From the cell containing the given text, extract its center point as [X, Y] coordinate. 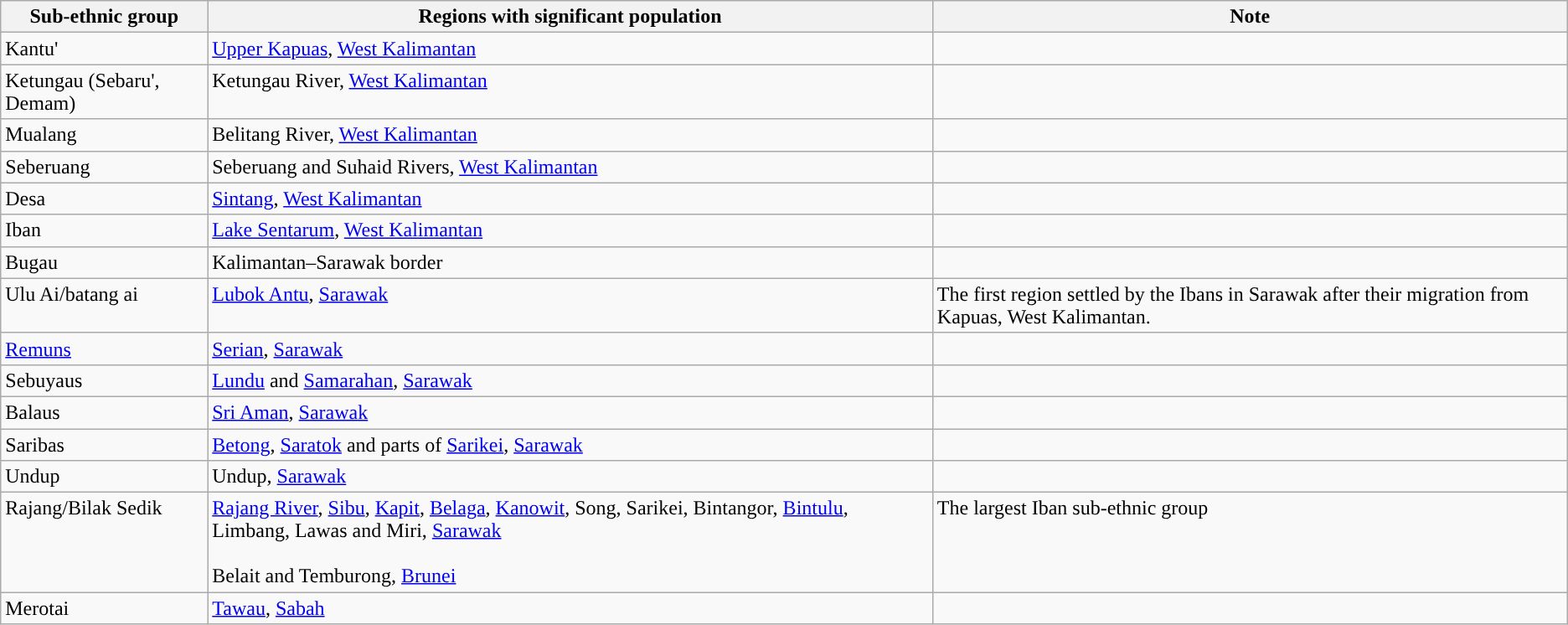
Rajang River, Sibu, Kapit, Belaga, Kanowit, Song, Sarikei, Bintangor, Bintulu, Limbang, Lawas and Miri, Sarawak Belait and Temburong, Brunei [570, 543]
The first region settled by the Ibans in Sarawak after their migration from Kapuas, West Kalimantan. [1250, 305]
Betong, Saratok and parts of Sarikei, Sarawak [570, 445]
Regions with significant population [570, 17]
Remuns [104, 349]
Ketungau River, West Kalimantan [570, 92]
Sebuyaus [104, 380]
Merotai [104, 608]
Sri Aman, Sarawak [570, 412]
Mualang [104, 135]
Bugau [104, 262]
Note [1250, 17]
The largest Iban sub-ethnic group [1250, 543]
Seberuang [104, 167]
Lundu and Samarahan, Sarawak [570, 380]
Seberuang and Suhaid Rivers, West Kalimantan [570, 167]
Desa [104, 199]
Upper Kapuas, West Kalimantan [570, 49]
Rajang/Bilak Sedik [104, 543]
Balaus [104, 412]
Belitang River, West Kalimantan [570, 135]
Serian, Sarawak [570, 349]
Undup [104, 477]
Iban [104, 230]
Ketungau (Sebaru', Demam) [104, 92]
Tawau, Sabah [570, 608]
Lake Sentarum, West Kalimantan [570, 230]
Ulu Ai/batang ai [104, 305]
Kantu' [104, 49]
Saribas [104, 445]
Undup, Sarawak [570, 477]
Sintang, West Kalimantan [570, 199]
Kalimantan–Sarawak border [570, 262]
Lubok Antu, Sarawak [570, 305]
Sub-ethnic group [104, 17]
